Determine the [X, Y] coordinate at the center of the cell enclosing the given text.  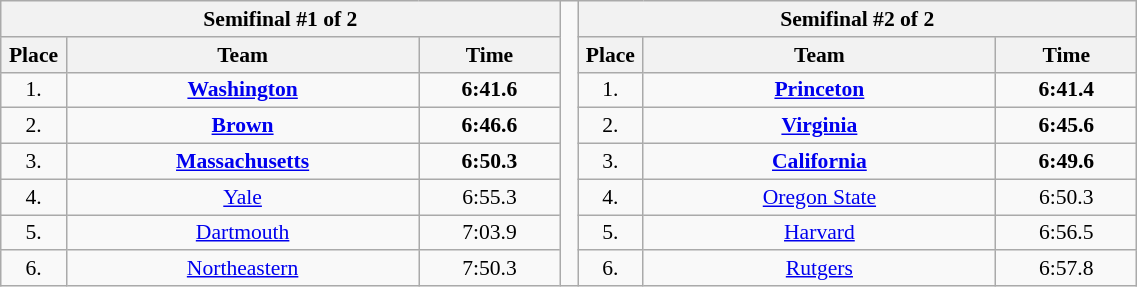
Yale [242, 197]
Massachusetts [242, 162]
California [820, 162]
Harvard [820, 233]
6:46.6 [490, 126]
6:56.5 [1066, 233]
Semifinal #1 of 2 [280, 19]
Brown [242, 126]
6:41.6 [490, 90]
Rutgers [820, 269]
6:41.4 [1066, 90]
Oregon State [820, 197]
Washington [242, 90]
6:49.6 [1066, 162]
6:55.3 [490, 197]
7:50.3 [490, 269]
Northeastern [242, 269]
7:03.9 [490, 233]
Semifinal #2 of 2 [858, 19]
Princeton [820, 90]
Dartmouth [242, 233]
6:45.6 [1066, 126]
6:57.8 [1066, 269]
Virginia [820, 126]
